Detect which cell encompasses the target text, then output its (x, y) center coordinate. 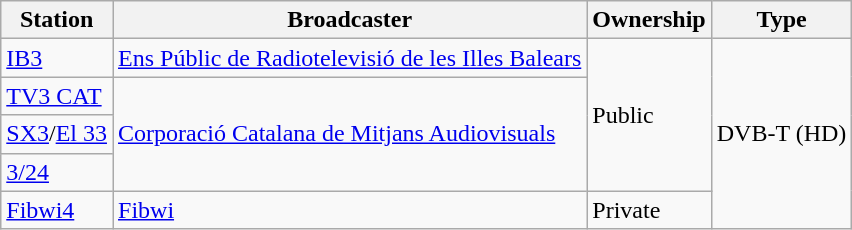
Corporació Catalana de Mitjans Audiovisuals (349, 134)
IB3 (57, 58)
Broadcaster (349, 20)
Private (649, 210)
Public (649, 115)
3/24 (57, 172)
Ens Públic de Radiotelevisió de les Illes Balears (349, 58)
Fibwi4 (57, 210)
Type (782, 20)
SX3/El 33 (57, 134)
Fibwi (349, 210)
TV3 CAT (57, 96)
Ownership (649, 20)
DVB-T (HD) (782, 134)
Station (57, 20)
